Return the (x, y) coordinate for the center point of the cell that contains the specified text.  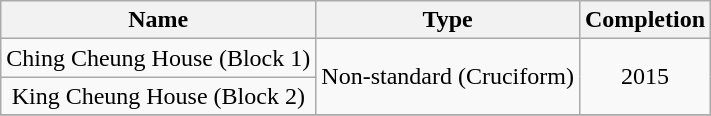
King Cheung House (Block 2) (158, 96)
Ching Cheung House (Block 1) (158, 58)
Type (448, 20)
2015 (644, 77)
Completion (644, 20)
Name (158, 20)
Non-standard (Cruciform) (448, 77)
